Return the (X, Y) coordinate for the center point of the cell that contains the specified text.  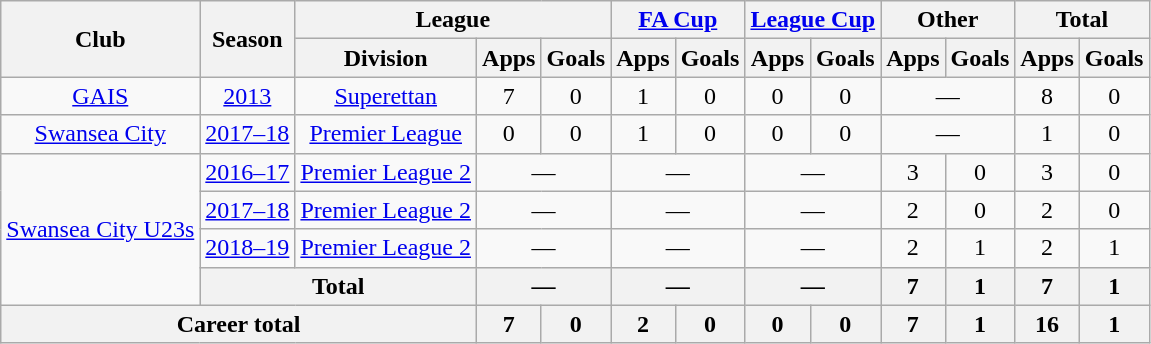
8 (1047, 96)
League Cup (813, 20)
Swansea City (100, 134)
Premier League (386, 134)
GAIS (100, 96)
Division (386, 58)
2016–17 (248, 172)
16 (1047, 324)
FA Cup (678, 20)
Career total (239, 324)
Season (248, 39)
2018–19 (248, 248)
Club (100, 39)
Superettan (386, 96)
League (453, 20)
Other (948, 20)
Swansea City U23s (100, 229)
2013 (248, 96)
